Find where the given text appears and provide that cell's center as (X, Y) coordinate. 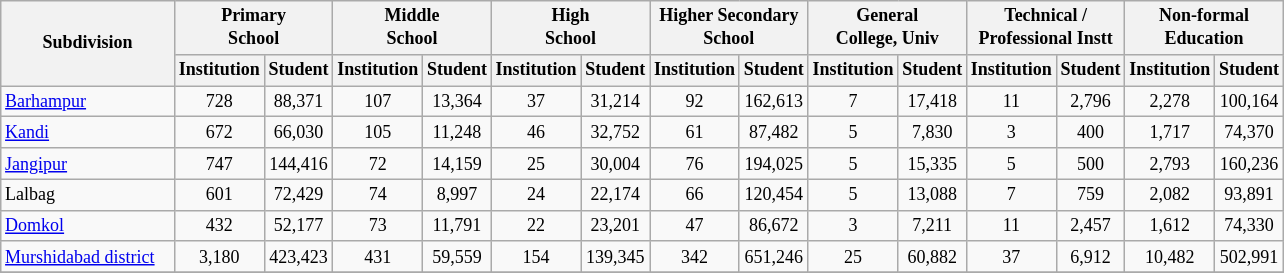
2,796 (1090, 102)
HighSchool (570, 28)
Kandi (88, 132)
139,345 (616, 256)
22,174 (616, 194)
Jangipur (88, 164)
23,201 (616, 226)
22 (536, 226)
31,214 (616, 102)
144,416 (298, 164)
Lalbag (88, 194)
502,991 (1250, 256)
3,180 (219, 256)
87,482 (774, 132)
72,429 (298, 194)
17,418 (932, 102)
Domkol (88, 226)
88,371 (298, 102)
6,912 (1090, 256)
747 (219, 164)
7,830 (932, 132)
32,752 (616, 132)
61 (695, 132)
423,423 (298, 256)
2,793 (1170, 164)
2,457 (1090, 226)
72 (378, 164)
Higher SecondarySchool (729, 28)
66 (695, 194)
160,236 (1250, 164)
120,454 (774, 194)
86,672 (774, 226)
8,997 (458, 194)
74,330 (1250, 226)
14,159 (458, 164)
342 (695, 256)
73 (378, 226)
1,717 (1170, 132)
92 (695, 102)
66,030 (298, 132)
651,246 (774, 256)
52,177 (298, 226)
MiddleSchool (412, 28)
194,025 (774, 164)
1,612 (1170, 226)
11,791 (458, 226)
10,482 (1170, 256)
Subdivision (88, 44)
Murshidabad district (88, 256)
728 (219, 102)
100,164 (1250, 102)
Barhampur (88, 102)
2,278 (1170, 102)
107 (378, 102)
105 (378, 132)
74,370 (1250, 132)
74 (378, 194)
432 (219, 226)
30,004 (616, 164)
PrimarySchool (253, 28)
601 (219, 194)
47 (695, 226)
13,364 (458, 102)
93,891 (1250, 194)
Non-formalEducation (1204, 28)
154 (536, 256)
59,559 (458, 256)
60,882 (932, 256)
7,211 (932, 226)
GeneralCollege, Univ (887, 28)
759 (1090, 194)
46 (536, 132)
24 (536, 194)
400 (1090, 132)
15,335 (932, 164)
431 (378, 256)
76 (695, 164)
500 (1090, 164)
162,613 (774, 102)
11,248 (458, 132)
Technical /Professional Instt (1045, 28)
2,082 (1170, 194)
13,088 (932, 194)
672 (219, 132)
